Pinpoint the cell where the given text exists, returning its (x, y) midpoint coordinate. 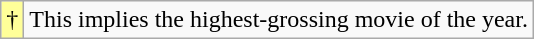
This implies the highest-grossing movie of the year. (279, 20)
† (12, 20)
